Locate the cell with the specified text and output its (X, Y) center coordinate. 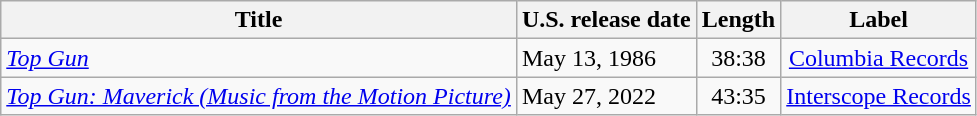
May 27, 2022 (606, 96)
Top Gun: Maverick (Music from the Motion Picture) (259, 96)
43:35 (738, 96)
Label (879, 20)
Length (738, 20)
Title (259, 20)
May 13, 1986 (606, 58)
Interscope Records (879, 96)
Top Gun (259, 58)
38:38 (738, 58)
U.S. release date (606, 20)
Columbia Records (879, 58)
